Locate the cell with the specified text and output its [x, y] center coordinate. 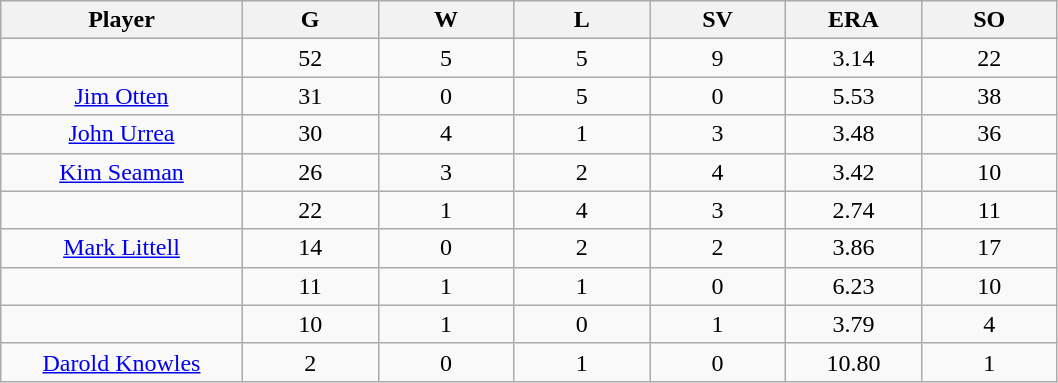
John Urrea [122, 134]
6.23 [854, 286]
5.53 [854, 96]
30 [310, 134]
Jim Otten [122, 96]
SV [718, 20]
3.86 [854, 248]
Kim Seaman [122, 172]
26 [310, 172]
3.14 [854, 58]
L [582, 20]
36 [989, 134]
Mark Littell [122, 248]
10.80 [854, 362]
3.79 [854, 324]
Player [122, 20]
52 [310, 58]
3.48 [854, 134]
Darold Knowles [122, 362]
3.42 [854, 172]
9 [718, 58]
2.74 [854, 210]
G [310, 20]
W [446, 20]
ERA [854, 20]
17 [989, 248]
SO [989, 20]
31 [310, 96]
38 [989, 96]
14 [310, 248]
